Scan for the cell matching the given text and deliver its (X, Y) coordinate at center. 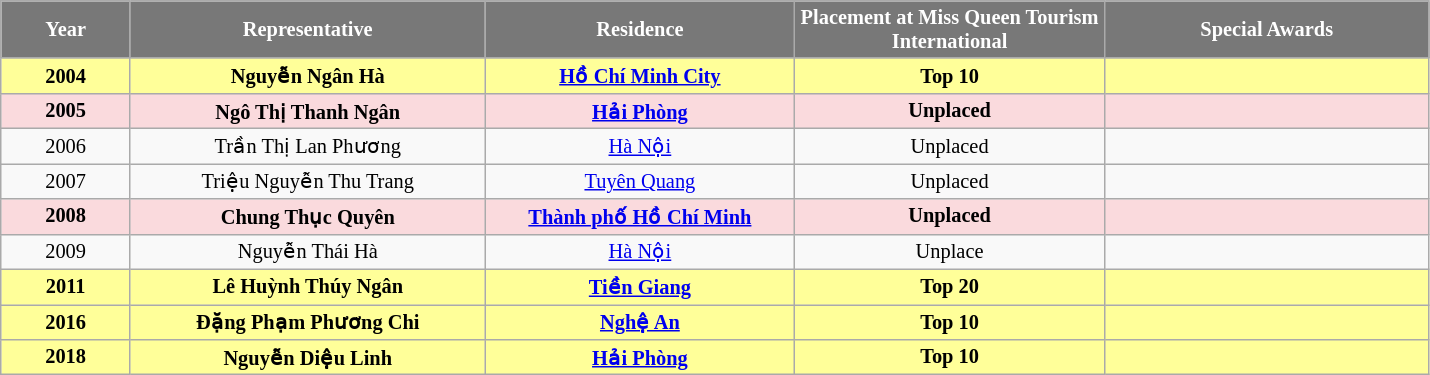
Trần Thị Lan Phương (308, 146)
Ngô Thị Thanh Ngân (308, 110)
2011 (66, 286)
Tuyên Quang (640, 180)
2016 (66, 322)
2006 (66, 146)
2018 (66, 356)
Lê Huỳnh Thúy Ngân (308, 286)
2009 (66, 252)
Thành phố Hồ Chí Minh (640, 216)
Nguyễn Ngân Hà (308, 76)
Tiền Giang (640, 286)
2008 (66, 216)
Special Awards (1266, 29)
2004 (66, 76)
Placement at Miss Queen Tourism International (950, 29)
Nguyễn Diệu Linh (308, 356)
Triệu Nguyễn Thu Trang (308, 180)
Representative (308, 29)
Year (66, 29)
Top 20 (950, 286)
Hồ Chí Minh City (640, 76)
Residence (640, 29)
2005 (66, 110)
Chung Thục Quyên (308, 216)
2007 (66, 180)
Đặng Phạm Phương Chi (308, 322)
Nguyễn Thái Hà (308, 252)
Nghệ An (640, 322)
Unplace (950, 252)
